Output the (x, y) coordinate of the center of the cell containing the given text.  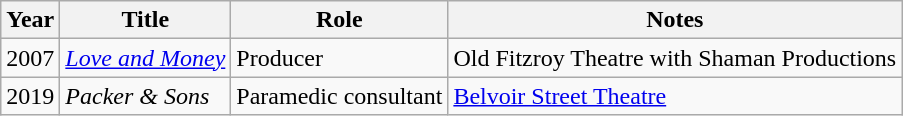
Old Fitzroy Theatre with Shaman Productions (675, 58)
Notes (675, 20)
Belvoir Street Theatre (675, 96)
Producer (340, 58)
2019 (30, 96)
Packer & Sons (146, 96)
Role (340, 20)
Paramedic consultant (340, 96)
2007 (30, 58)
Year (30, 20)
Love and Money (146, 58)
Title (146, 20)
